Identify which cell holds the provided text, then report its (x, y) central coordinate. 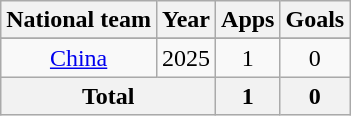
China (79, 58)
Goals (315, 20)
Year (186, 20)
Total (108, 96)
Apps (248, 20)
2025 (186, 58)
National team (79, 20)
